Pinpoint the cell where the given text exists, returning its (x, y) midpoint coordinate. 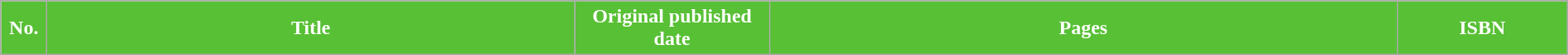
Original published date (672, 28)
Title (311, 28)
No. (24, 28)
ISBN (1482, 28)
Pages (1083, 28)
